Search for the cell housing the specified text and yield its (x, y) center coordinate. 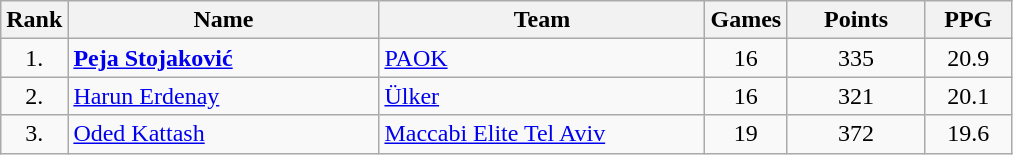
20.1 (968, 96)
19.6 (968, 134)
335 (856, 58)
3. (34, 134)
2. (34, 96)
20.9 (968, 58)
Maccabi Elite Tel Aviv (542, 134)
Games (746, 20)
Harun Erdenay (224, 96)
Team (542, 20)
PAOK (542, 58)
Rank (34, 20)
1. (34, 58)
372 (856, 134)
Name (224, 20)
19 (746, 134)
PPG (968, 20)
321 (856, 96)
Oded Kattash (224, 134)
Points (856, 20)
Ülker (542, 96)
Peja Stojaković (224, 58)
